Scan for the cell matching the given text and deliver its [x, y] coordinate at center. 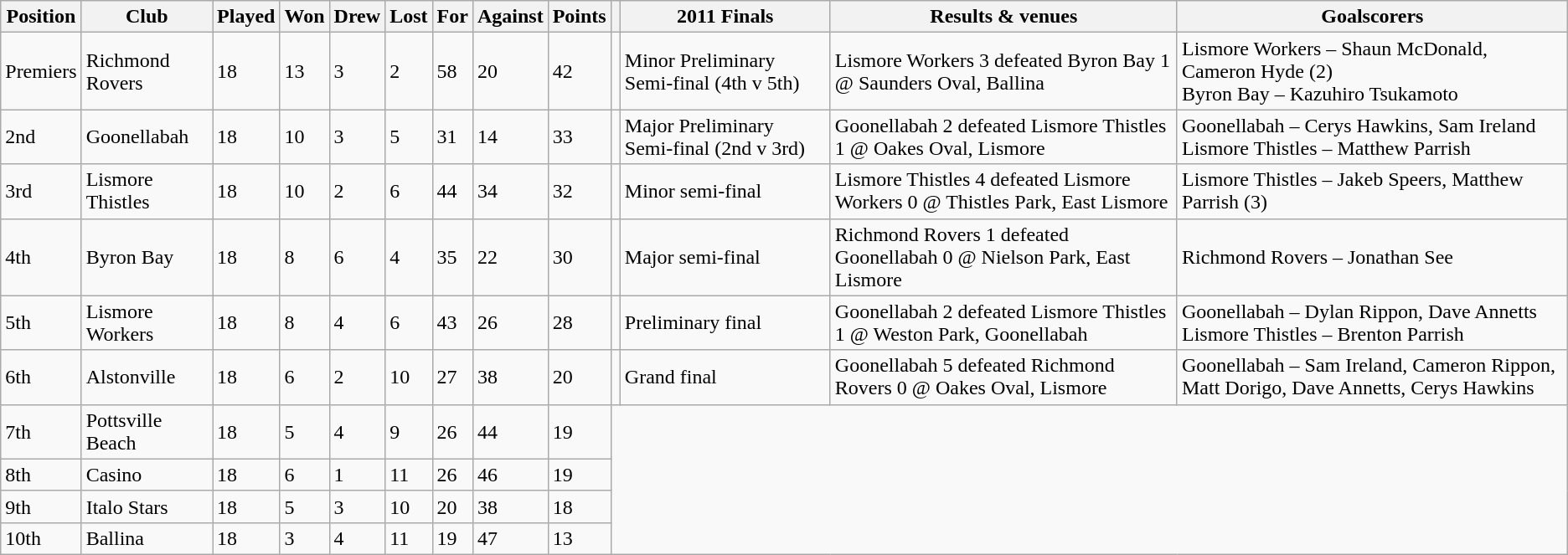
Goonellabah [147, 137]
Points [580, 17]
2011 Finals [725, 17]
22 [510, 257]
30 [580, 257]
For [452, 17]
Casino [147, 475]
31 [452, 137]
10th [41, 538]
58 [452, 71]
5th [41, 323]
6th [41, 377]
35 [452, 257]
Italo Stars [147, 506]
Major Preliminary Semi-final (2nd v 3rd) [725, 137]
8th [41, 475]
34 [510, 191]
Goonellabah – Sam Ireland, Cameron Rippon, Matt Dorigo, Dave Annetts, Cerys Hawkins [1372, 377]
Preliminary final [725, 323]
Lost [409, 17]
Byron Bay [147, 257]
Won [305, 17]
Premiers [41, 71]
27 [452, 377]
3rd [41, 191]
46 [510, 475]
1 [357, 475]
Alstonville [147, 377]
47 [510, 538]
Results & venues [1003, 17]
2nd [41, 137]
Goalscorers [1372, 17]
43 [452, 323]
33 [580, 137]
Minor semi-final [725, 191]
Position [41, 17]
Goonellabah – Dylan Rippon, Dave AnnettsLismore Thistles – Brenton Parrish [1372, 323]
32 [580, 191]
4th [41, 257]
Grand final [725, 377]
Goonellabah 2 defeated Lismore Thistles 1 @ Oakes Oval, Lismore [1003, 137]
Richmond Rovers – Jonathan See [1372, 257]
Goonellabah 5 defeated Richmond Rovers 0 @ Oakes Oval, Lismore [1003, 377]
Drew [357, 17]
9th [41, 506]
28 [580, 323]
7th [41, 432]
Lismore Thistles – Jakeb Speers, Matthew Parrish (3) [1372, 191]
Pottsville Beach [147, 432]
42 [580, 71]
14 [510, 137]
9 [409, 432]
Minor Preliminary Semi-final (4th v 5th) [725, 71]
Major semi-final [725, 257]
Lismore Workers [147, 323]
Goonellabah 2 defeated Lismore Thistles 1 @ Weston Park, Goonellabah [1003, 323]
Club [147, 17]
Lismore Thistles 4 defeated Lismore Workers 0 @ Thistles Park, East Lismore [1003, 191]
Against [510, 17]
Richmond Rovers 1 defeated Goonellabah 0 @ Nielson Park, East Lismore [1003, 257]
Richmond Rovers [147, 71]
Ballina [147, 538]
Played [246, 17]
Lismore Workers – Shaun McDonald, Cameron Hyde (2)Byron Bay – Kazuhiro Tsukamoto [1372, 71]
Goonellabah – Cerys Hawkins, Sam IrelandLismore Thistles – Matthew Parrish [1372, 137]
Lismore Workers 3 defeated Byron Bay 1 @ Saunders Oval, Ballina [1003, 71]
Lismore Thistles [147, 191]
